Determine the [x, y] coordinate at the center of the cell enclosing the given text.  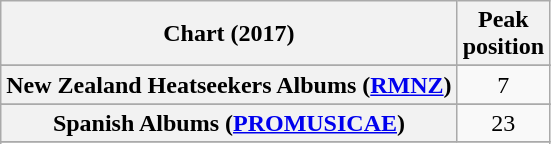
Peak position [503, 34]
7 [503, 85]
New Zealand Heatseekers Albums (RMNZ) [229, 85]
Spanish Albums (PROMUSICAE) [229, 123]
Chart (2017) [229, 34]
23 [503, 123]
